Capture the cell that displays the provided text and extract its [x, y] central coordinate. 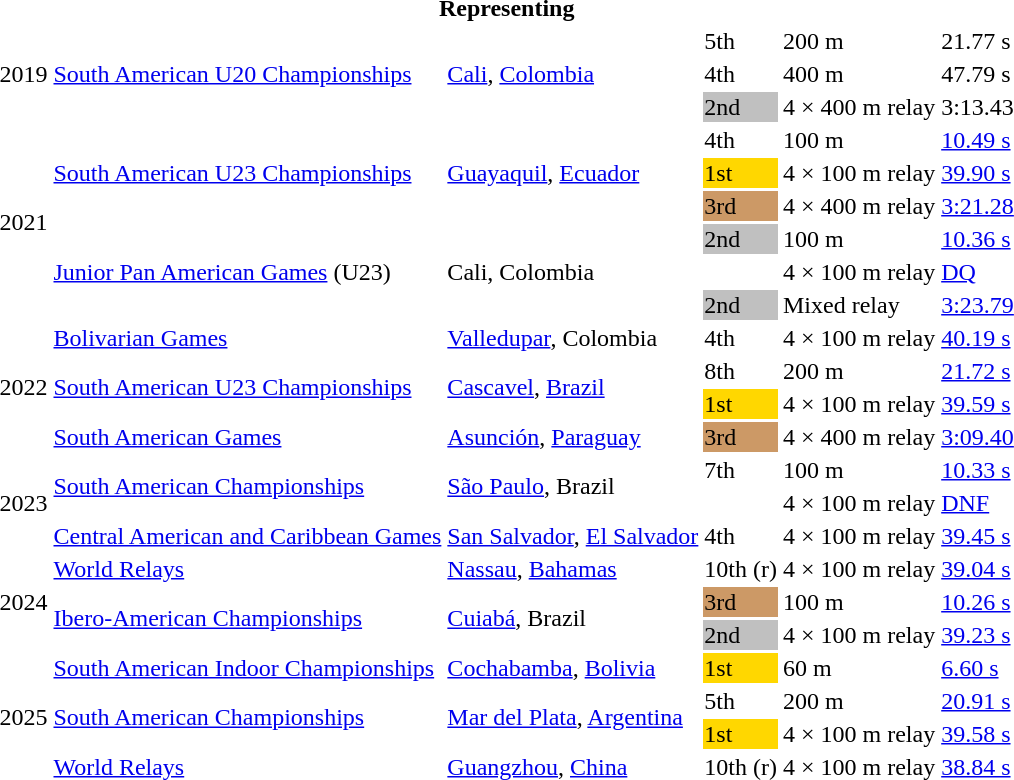
South American Games [248, 437]
São Paulo, Brazil [573, 486]
Cuiabá, Brazil [573, 618]
World Relays [248, 569]
South American Indoor Championships [248, 668]
San Salvador, El Salvador [573, 536]
10th (r) [741, 569]
Cochabamba, Bolivia [573, 668]
8th [741, 371]
Valledupar, Colombia [573, 338]
Guayaquil, Ecuador [573, 173]
400 m [860, 74]
Bolivarian Games [248, 338]
Mar del Plata, Argentina [573, 718]
Cascavel, Brazil [573, 388]
60 m [860, 668]
Ibero-American Championships [248, 618]
South American U20 Championships [248, 74]
Mixed relay [860, 305]
Junior Pan American Games (U23) [248, 272]
7th [741, 470]
Central American and Caribbean Games [248, 536]
Nassau, Bahamas [573, 569]
Asunción, Paraguay [573, 437]
